Identify which cell holds the provided text, then report its (x, y) central coordinate. 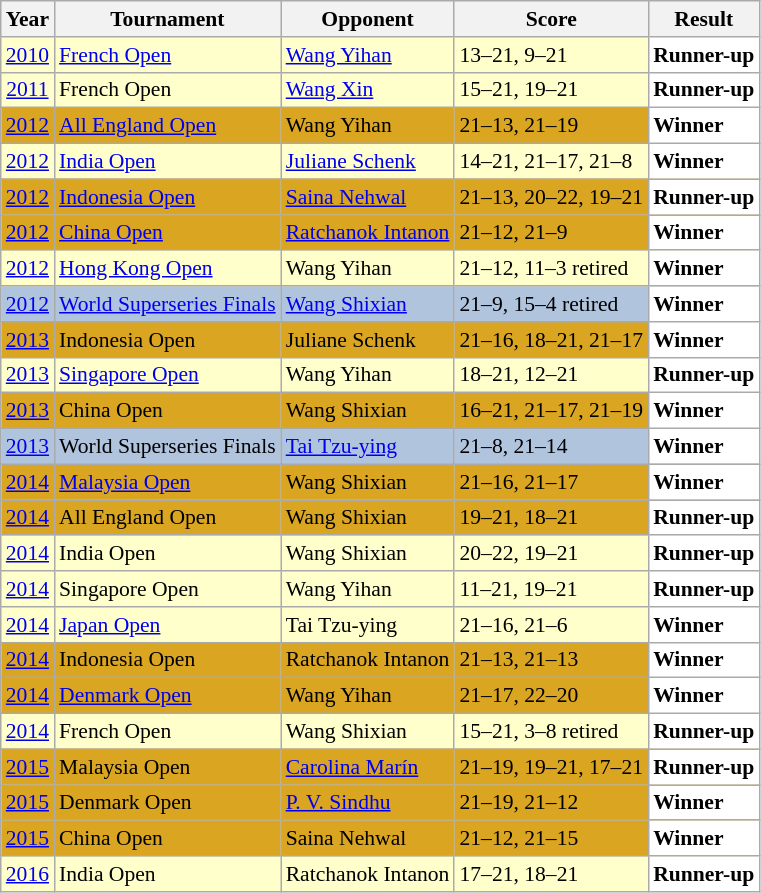
2011 (28, 90)
2010 (28, 55)
21–9, 15–4 retired (551, 304)
P. V. Sindhu (368, 803)
Year (28, 19)
21–16, 18–21, 21–17 (551, 340)
21–12, 11–3 retired (551, 269)
21–16, 21–6 (551, 625)
Wang Xin (368, 90)
21–19, 19–21, 17–21 (551, 767)
13–21, 9–21 (551, 55)
Hong Kong Open (168, 269)
Result (704, 19)
21–8, 21–14 (551, 447)
Opponent (368, 19)
20–22, 19–21 (551, 554)
21–17, 22–20 (551, 696)
Tournament (168, 19)
21–13, 21–13 (551, 660)
19–21, 18–21 (551, 518)
21–16, 21–17 (551, 482)
15–21, 3–8 retired (551, 732)
21–12, 21–15 (551, 839)
21–13, 20–22, 19–21 (551, 197)
Japan Open (168, 625)
18–21, 12–21 (551, 375)
21–13, 21–19 (551, 126)
16–21, 21–17, 21–19 (551, 411)
21–19, 21–12 (551, 803)
17–21, 18–21 (551, 874)
14–21, 21–17, 21–8 (551, 162)
15–21, 19–21 (551, 90)
11–21, 19–21 (551, 589)
Carolina Marín (368, 767)
2016 (28, 874)
21–12, 21–9 (551, 233)
Score (551, 19)
